Find where the given text appears and provide that cell's center as [x, y] coordinate. 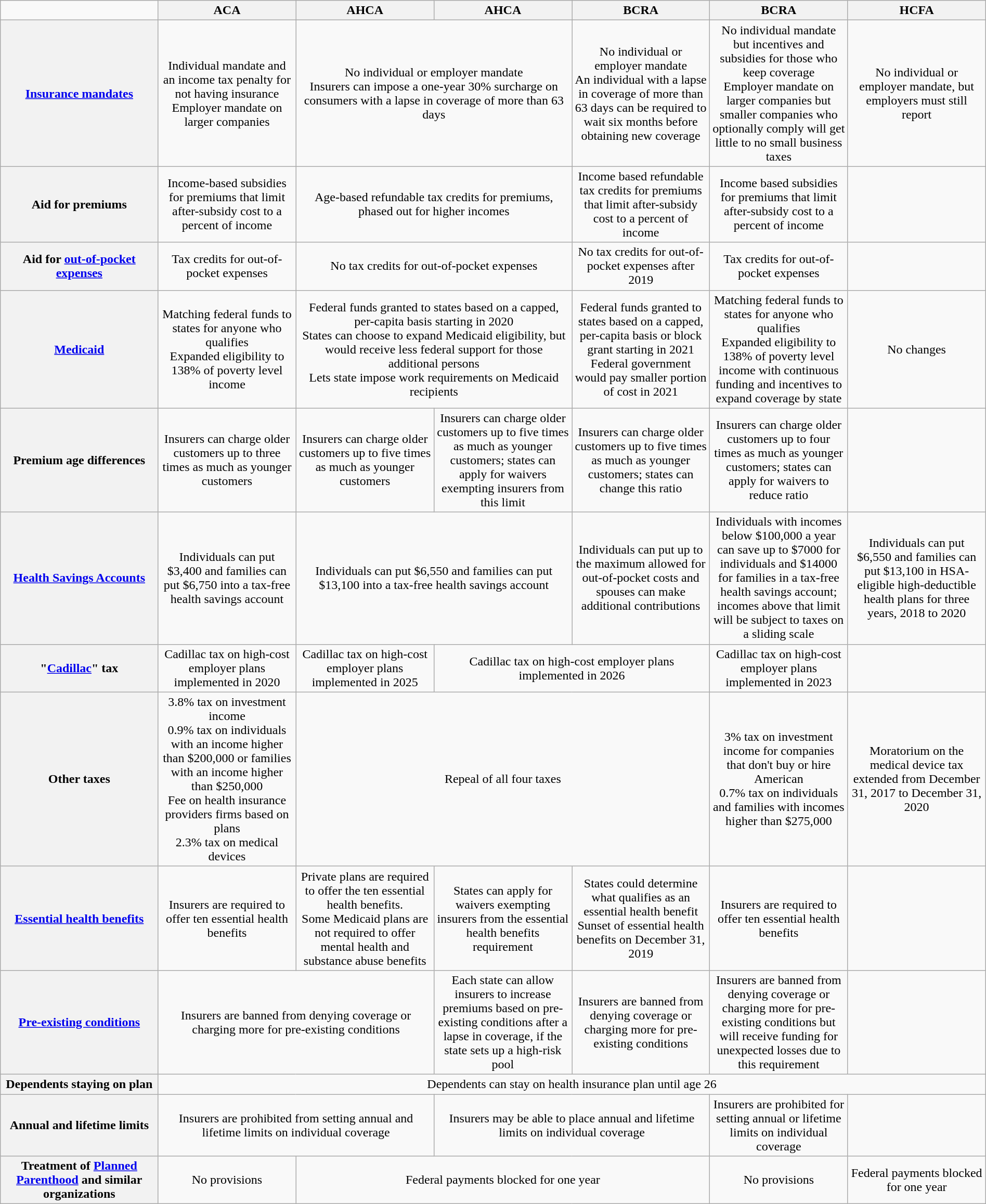
Essential health benefits [79, 918]
Health Savings Accounts [79, 578]
Individual mandate and an income tax penalty for not having insurance Employer mandate on larger companies [227, 94]
Medicaid [79, 349]
Aid for out-of-pocket expenses [79, 266]
Matching federal funds to states for anyone who qualifies Expanded eligibility to 138% of poverty level income [227, 349]
HCFA [916, 10]
Insurers can charge older customers up to four times as much as younger customers; states can apply for waivers to reduce ratio [779, 460]
States can apply for waivers exempting insurers from the essential health benefits requirement [502, 918]
No tax credits for out-of-pocket expenses [434, 266]
No tax credits for out-of-pocket expenses after 2019 [641, 266]
Individuals can put up to the maximum allowed for out-of-pocket costs and spouses can make additional contributions [641, 578]
Repeal of all four taxes [503, 779]
Annual and lifetime limits [79, 1125]
3% tax on investment income for companies that don't buy or hire American0.7% tax on individuals and families with incomes higher than $275,000 [779, 779]
Cadillac tax on high-cost employer plans implemented in 2023 [779, 668]
No individual or employer mandateInsurers can impose a one-year 30% surcharge on consumers with a lapse in coverage of more than 63 days [434, 94]
Insurers can charge older customers up to five times as much as younger customers; states can apply for waivers exempting insurers from this limit [502, 460]
Insurers can charge older customers up to five times as much as younger customers [365, 460]
Income based subsidies for premiums that limit after-subsidy cost to a percent of income [779, 204]
Cadillac tax on high-cost employer plans implemented in 2025 [365, 668]
States could determine what qualifies as an essential health benefitSunset of essential health benefits on December 31, 2019 [641, 918]
Moratorium on the medical device tax extended from December 31, 2017 to December 31, 2020 [916, 779]
Dependents can stay on health insurance plan until age 26 [572, 1084]
Insurance mandates [79, 94]
Insurers are prohibited for setting annual or lifetime limits on individual coverage [779, 1125]
Premium age differences [79, 460]
Each state can allow insurers to increase premiums based on pre-existing conditions after a lapse in coverage, if the state sets up a high-risk pool [502, 1022]
Insurers can charge older customers up to three times as much as younger customers [227, 460]
Cadillac tax on high-cost employer plans implemented in 2020 [227, 668]
Individuals can put $3,400 and families can put $6,750 into a tax-free health savings account [227, 578]
ACA [227, 10]
Insurers can charge older customers up to five times as much as younger customers; states can change this ratio [641, 460]
Insurers may be able to place annual and lifetime limits on individual coverage [572, 1125]
Pre-existing conditions [79, 1022]
Age-based refundable tax credits for premiums, phased out for higher incomes [434, 204]
Cadillac tax on high-cost employer plans implemented in 2026 [572, 668]
Income-based subsidies for premiums that limit after-subsidy cost to a percent of income [227, 204]
Aid for premiums [79, 204]
Other taxes [79, 779]
Individuals can put $6,550 and families can put $13,100 into a tax-free health savings account [434, 578]
Income based refundable tax credits for premiums that limit after-subsidy cost to a percent of income [641, 204]
Insurers are prohibited from setting annual and lifetime limits on individual coverage [296, 1125]
No individual or employer mandate, but employers must still report [916, 94]
No changes [916, 349]
Dependents staying on plan [79, 1084]
Treatment of Planned Parenthood and similar organizations [79, 1180]
"Cadillac" tax [79, 668]
Individuals can put $6,550 and families can put $13,100 in HSA-eligible high-deductible health plans for three years, 2018 to 2020 [916, 578]
